Capture the cell that displays the provided text and extract its (x, y) central coordinate. 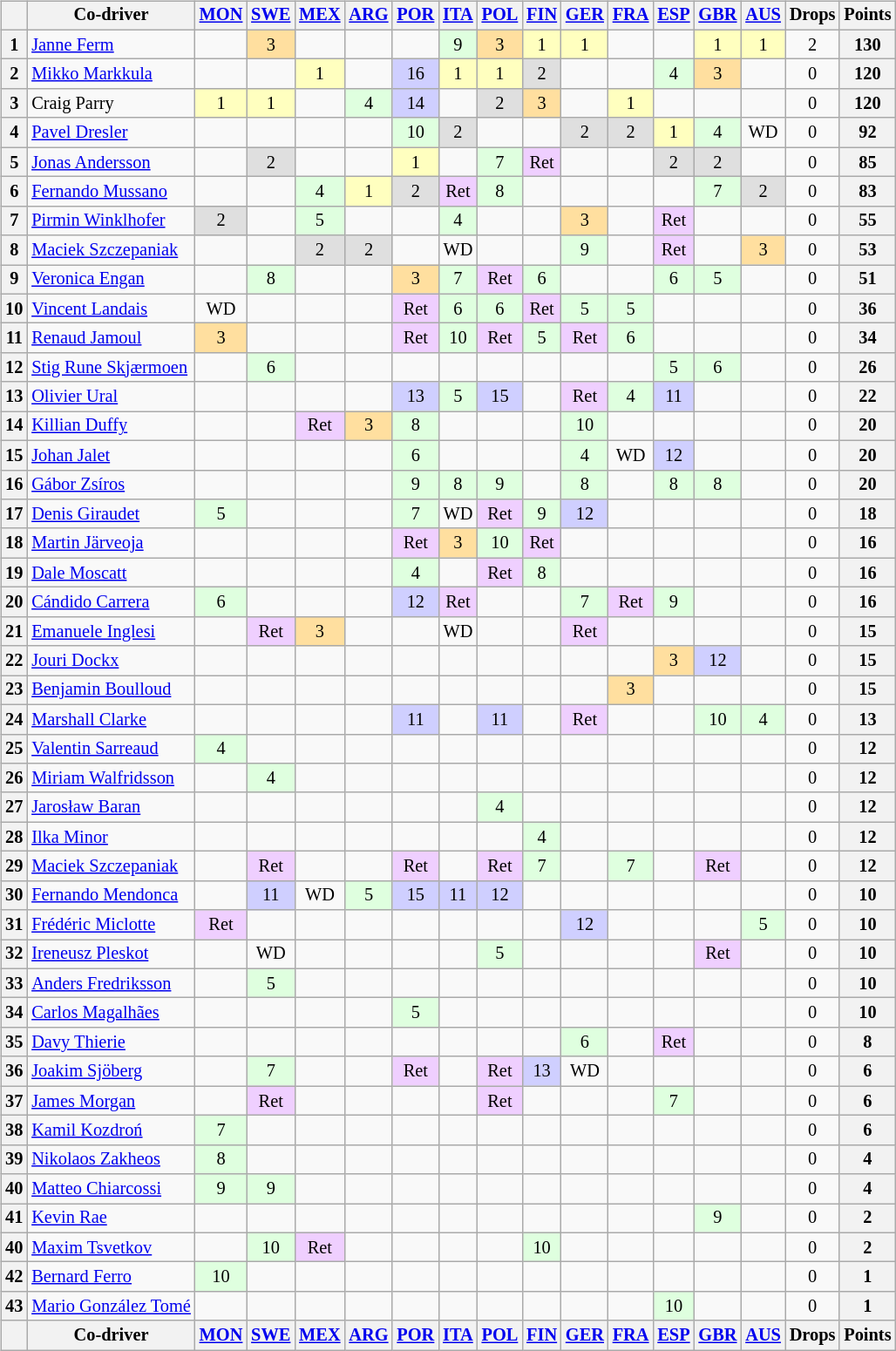
30 (14, 895)
Stig Rune Skjærmoen (111, 368)
Jouri Dockx (111, 661)
92 (867, 132)
19 (14, 573)
Jarosław Baran (111, 807)
Gábor Zsíros (111, 485)
53 (867, 250)
Pavel Dresler (111, 132)
Bernard Ferro (111, 1277)
29 (14, 866)
Ilka Minor (111, 837)
Ireneusz Pleskot (111, 954)
Matteo Chiarcossi (111, 1189)
Denis Giraudet (111, 514)
27 (14, 807)
Maxim Tsvetkov (111, 1247)
Kevin Rae (111, 1219)
17 (14, 514)
Craig Parry (111, 104)
Nikolaos Zakheos (111, 1159)
Martin Järveoja (111, 543)
Jonas Andersson (111, 162)
41 (14, 1219)
Cándido Carrera (111, 602)
Janne Ferm (111, 44)
Benjamin Boulloud (111, 690)
31 (14, 925)
37 (14, 1101)
Vincent Landais (111, 309)
Carlos Magalhães (111, 1013)
Pirmin Winklhofer (111, 221)
32 (14, 954)
39 (14, 1159)
Joakim Sjöberg (111, 1071)
85 (867, 162)
James Morgan (111, 1101)
130 (867, 44)
38 (14, 1130)
Fernando Mussano (111, 192)
Kamil Kozdroń (111, 1130)
43 (14, 1307)
Renaud Jamoul (111, 338)
35 (14, 1042)
Marshall Clarke (111, 719)
Anders Fredriksson (111, 983)
23 (14, 690)
Veronica Engan (111, 280)
33 (14, 983)
42 (14, 1277)
Olivier Ural (111, 397)
Killian Duffy (111, 426)
Fernando Mendonca (111, 895)
Valentin Sarreaud (111, 749)
24 (14, 719)
Johan Jalet (111, 455)
Mario González Tomé (111, 1307)
83 (867, 192)
Miriam Walfridsson (111, 778)
21 (14, 631)
25 (14, 749)
Emanuele Inglesi (111, 631)
Frédéric Miclotte (111, 925)
55 (867, 221)
Dale Moscatt (111, 573)
Davy Thierie (111, 1042)
Mikko Markkula (111, 74)
51 (867, 280)
28 (14, 837)
